Return (X, Y) of the center of cell containing provided text 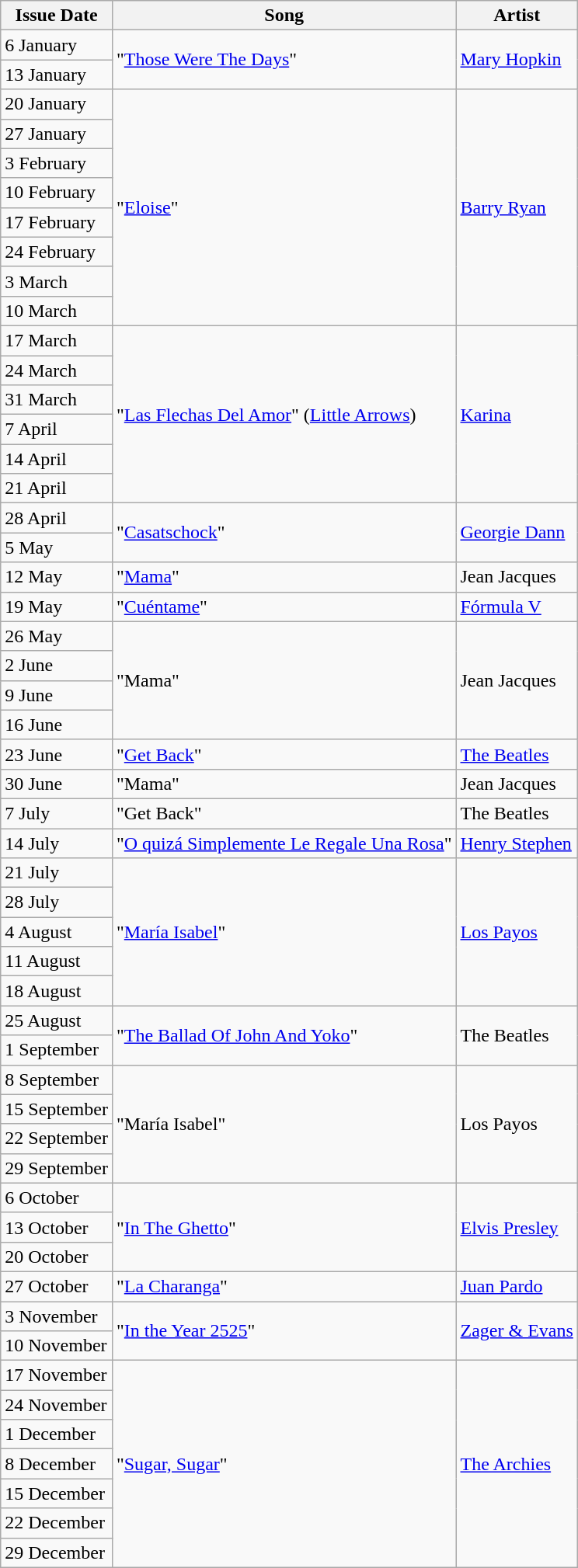
10 November (57, 1346)
1 September (57, 1050)
3 March (57, 281)
3 November (57, 1316)
29 December (57, 1552)
22 September (57, 1139)
Mary Hopkin (517, 60)
12 May (57, 577)
27 January (57, 134)
"Sugar, Sugar" (284, 1464)
8 December (57, 1464)
24 February (57, 252)
7 April (57, 429)
17 February (57, 222)
Zager & Evans (517, 1331)
5 May (57, 548)
28 April (57, 518)
10 February (57, 193)
17 November (57, 1375)
2 June (57, 666)
"Casatschock" (284, 533)
Elvis Presley (517, 1227)
22 December (57, 1523)
"Eloise" (284, 207)
"O quizá Simplemente Le Regale Una Rosa" (284, 843)
6 January (57, 45)
24 November (57, 1405)
"Those Were The Days" (284, 60)
29 September (57, 1168)
1 December (57, 1434)
21 July (57, 873)
"In The Ghetto" (284, 1227)
Henry Stephen (517, 843)
7 July (57, 813)
Barry Ryan (517, 207)
31 March (57, 400)
15 December (57, 1493)
11 August (57, 961)
The Archies (517, 1464)
26 May (57, 636)
Issue Date (57, 16)
20 January (57, 104)
18 August (57, 991)
"Las Flechas Del Amor" (Little Arrows) (284, 414)
4 August (57, 932)
8 September (57, 1080)
9 June (57, 695)
21 April (57, 488)
15 September (57, 1109)
16 June (57, 725)
24 March (57, 370)
10 March (57, 311)
13 January (57, 75)
17 March (57, 340)
28 July (57, 902)
Song (284, 16)
Fórmula V (517, 607)
6 October (57, 1198)
23 June (57, 754)
14 July (57, 843)
20 October (57, 1257)
"Cuéntame" (284, 607)
19 May (57, 607)
"In the Year 2525" (284, 1331)
Artist (517, 16)
30 June (57, 784)
Georgie Dann (517, 533)
Juan Pardo (517, 1286)
Karina (517, 414)
14 April (57, 459)
"La Charanga" (284, 1286)
27 October (57, 1286)
3 February (57, 163)
13 October (57, 1227)
25 August (57, 1020)
"The Ballad Of John And Yoko" (284, 1035)
